Provide the [X, Y] coordinate of the cell's center where the given text is located.  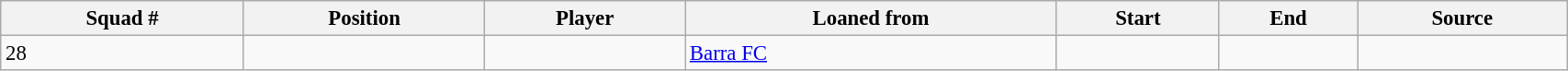
28 [123, 53]
Position [364, 18]
Loaned from [871, 18]
Start [1137, 18]
Player [585, 18]
End [1288, 18]
Source [1462, 18]
Squad # [123, 18]
Barra FC [871, 53]
